Output the (X, Y) coordinate of the center of the cell containing the given text.  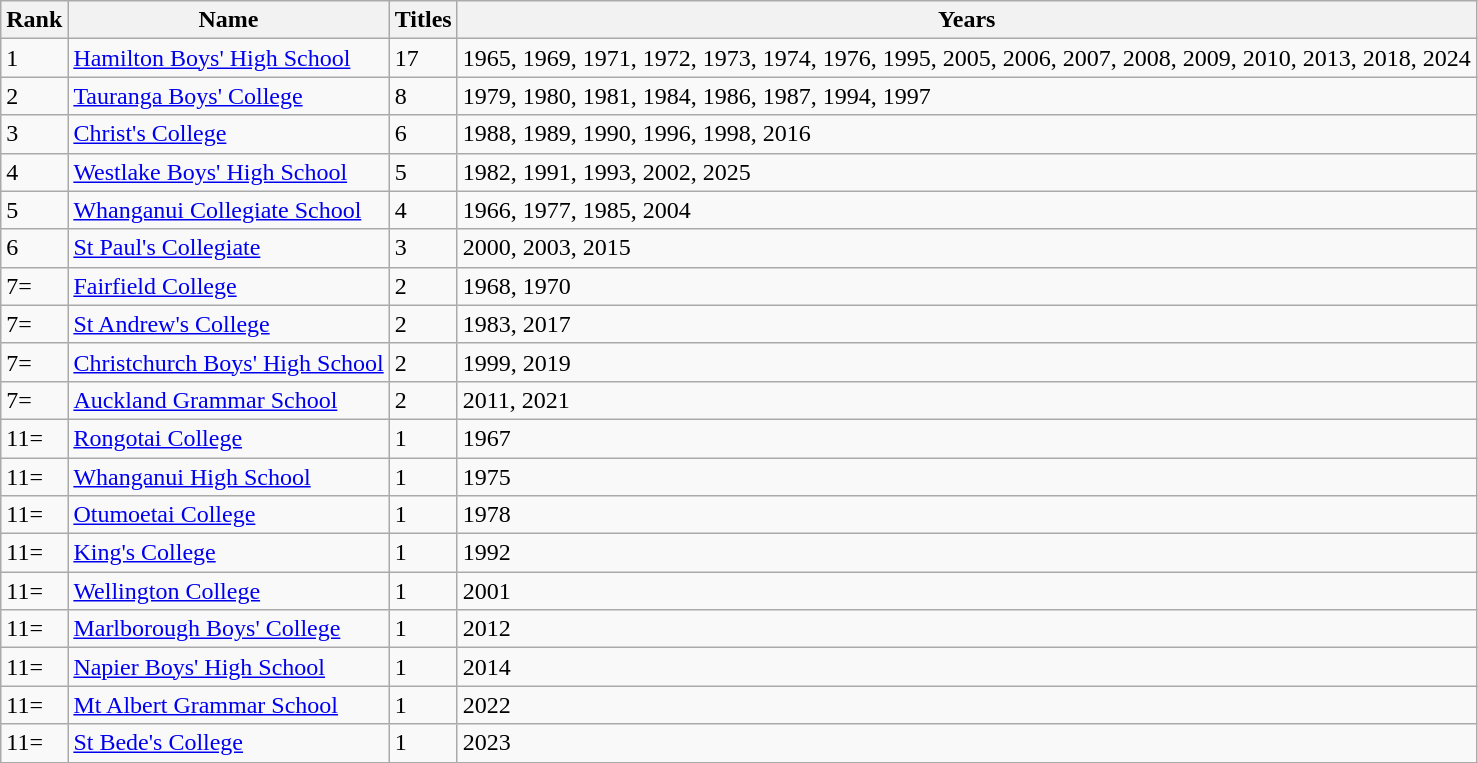
1968, 1970 (966, 286)
8 (423, 96)
Fairfield College (228, 286)
2011, 2021 (966, 400)
2001 (966, 591)
Whanganui Collegiate School (228, 210)
St Bede's College (228, 743)
Name (228, 20)
1982, 1991, 1993, 2002, 2025 (966, 172)
Christ's College (228, 134)
Titles (423, 20)
2023 (966, 743)
1979, 1980, 1981, 1984, 1986, 1987, 1994, 1997 (966, 96)
St Andrew's College (228, 324)
Mt Albert Grammar School (228, 705)
Marlborough Boys' College (228, 629)
Rank (34, 20)
2012 (966, 629)
2000, 2003, 2015 (966, 248)
17 (423, 58)
Whanganui High School (228, 477)
Rongotai College (228, 438)
1999, 2019 (966, 362)
1967 (966, 438)
Hamilton Boys' High School (228, 58)
Years (966, 20)
1988, 1989, 1990, 1996, 1998, 2016 (966, 134)
1983, 2017 (966, 324)
Otumoetai College (228, 515)
Tauranga Boys' College (228, 96)
1975 (966, 477)
1965, 1969, 1971, 1972, 1973, 1974, 1976, 1995, 2005, 2006, 2007, 2008, 2009, 2010, 2013, 2018, 2024 (966, 58)
Westlake Boys' High School (228, 172)
2014 (966, 667)
St Paul's Collegiate (228, 248)
1992 (966, 553)
Auckland Grammar School (228, 400)
Wellington College (228, 591)
Napier Boys' High School (228, 667)
King's College (228, 553)
2022 (966, 705)
1966, 1977, 1985, 2004 (966, 210)
Christchurch Boys' High School (228, 362)
1978 (966, 515)
